Locate the cell with the specified text and output its [X, Y] center coordinate. 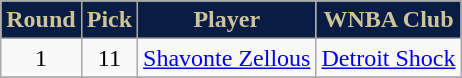
Player [227, 20]
11 [109, 58]
WNBA Club [388, 20]
Shavonte Zellous [227, 58]
Detroit Shock [388, 58]
Round [41, 20]
1 [41, 58]
Pick [109, 20]
